Scan for the cell matching the given text and deliver its (x, y) coordinate at center. 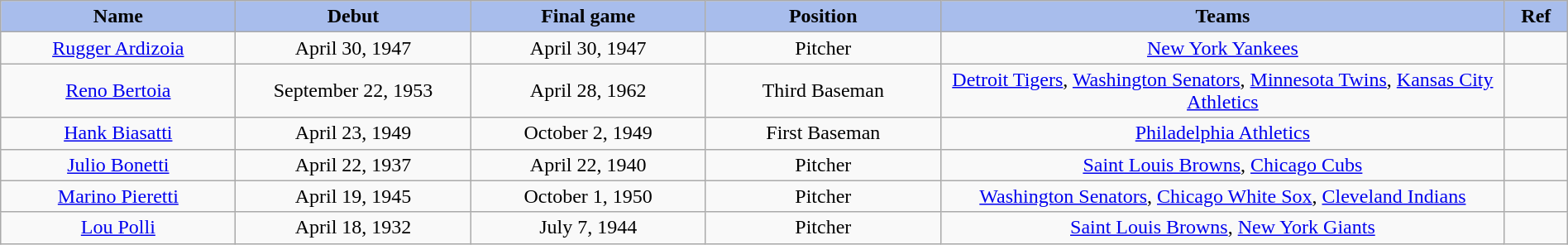
Final game (588, 17)
April 23, 1949 (353, 133)
Detroit Tigers, Washington Senators, Minnesota Twins, Kansas City Athletics (1222, 91)
April 22, 1937 (353, 165)
July 7, 1944 (588, 228)
Saint Louis Browns, Chicago Cubs (1222, 165)
Lou Polli (118, 228)
Hank Biasatti (118, 133)
Julio Bonetti (118, 165)
Position (823, 17)
April 28, 1962 (588, 91)
First Baseman (823, 133)
Ref (1536, 17)
Third Baseman (823, 91)
Debut (353, 17)
Philadelphia Athletics (1222, 133)
April 22, 1940 (588, 165)
October 2, 1949 (588, 133)
Marino Pieretti (118, 196)
October 1, 1950 (588, 196)
Teams (1222, 17)
Washington Senators, Chicago White Sox, Cleveland Indians (1222, 196)
Name (118, 17)
Reno Bertoia (118, 91)
April 19, 1945 (353, 196)
New York Yankees (1222, 48)
Saint Louis Browns, New York Giants (1222, 228)
Rugger Ardizoia (118, 48)
September 22, 1953 (353, 91)
April 18, 1932 (353, 228)
